Detect which cell encompasses the target text, then output its (x, y) center coordinate. 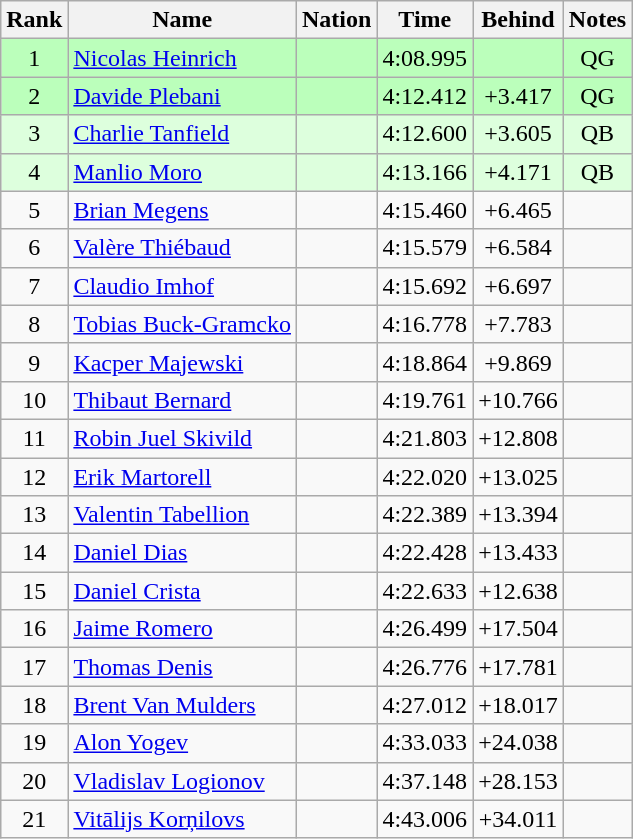
Erik Martorell (182, 477)
+3.417 (518, 96)
Manlio Moro (182, 172)
+18.017 (518, 705)
Alon Yogev (182, 743)
4:12.600 (425, 134)
3 (34, 134)
4:22.428 (425, 553)
4:37.148 (425, 781)
+3.605 (518, 134)
Jaime Romero (182, 629)
6 (34, 248)
17 (34, 667)
4:22.020 (425, 477)
+34.011 (518, 819)
8 (34, 324)
Name (182, 20)
+4.171 (518, 172)
Daniel Crista (182, 591)
21 (34, 819)
11 (34, 438)
+7.783 (518, 324)
4:21.803 (425, 438)
Charlie Tanfield (182, 134)
+13.433 (518, 553)
5 (34, 210)
Davide Plebani (182, 96)
20 (34, 781)
4:22.633 (425, 591)
2 (34, 96)
9 (34, 362)
+13.394 (518, 515)
4 (34, 172)
12 (34, 477)
+9.869 (518, 362)
4:27.012 (425, 705)
Tobias Buck-Gramcko (182, 324)
+12.638 (518, 591)
4:22.389 (425, 515)
14 (34, 553)
4:16.778 (425, 324)
Valère Thiébaud (182, 248)
4:15.460 (425, 210)
4:08.995 (425, 58)
Daniel Dias (182, 553)
Notes (597, 20)
Rank (34, 20)
4:43.006 (425, 819)
Robin Juel Skivild (182, 438)
Brent Van Mulders (182, 705)
Thibaut Bernard (182, 400)
16 (34, 629)
4:13.166 (425, 172)
4:26.776 (425, 667)
Behind (518, 20)
19 (34, 743)
+12.808 (518, 438)
15 (34, 591)
Nicolas Heinrich (182, 58)
+6.697 (518, 286)
+17.504 (518, 629)
7 (34, 286)
+24.038 (518, 743)
4:19.761 (425, 400)
Kacper Majewski (182, 362)
Brian Megens (182, 210)
Valentin Tabellion (182, 515)
10 (34, 400)
+6.584 (518, 248)
Vitālijs Korņilovs (182, 819)
Nation (337, 20)
4:33.033 (425, 743)
Claudio Imhof (182, 286)
4:18.864 (425, 362)
4:12.412 (425, 96)
Time (425, 20)
18 (34, 705)
4:15.579 (425, 248)
Vladislav Logionov (182, 781)
+6.465 (518, 210)
1 (34, 58)
+28.153 (518, 781)
+10.766 (518, 400)
+17.781 (518, 667)
13 (34, 515)
4:26.499 (425, 629)
4:15.692 (425, 286)
+13.025 (518, 477)
Thomas Denis (182, 667)
